Extract the (X, Y) coordinate from the center of the cell holding the provided text.  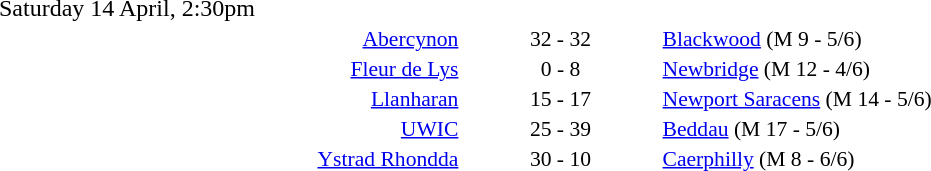
25 - 39 (560, 128)
15 - 17 (560, 98)
32 - 32 (560, 38)
0 - 8 (560, 68)
